Capture the cell that displays the provided text and extract its (X, Y) central coordinate. 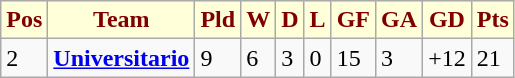
+12 (448, 58)
Team (122, 20)
Pld (218, 20)
15 (353, 58)
L (318, 20)
0 (318, 58)
GD (448, 20)
Pos (24, 20)
21 (492, 58)
Pts (492, 20)
Universitario (122, 58)
9 (218, 58)
2 (24, 58)
W (258, 20)
D (290, 20)
GA (400, 20)
GF (353, 20)
6 (258, 58)
